Locate the cell with the specified text and output its (X, Y) center coordinate. 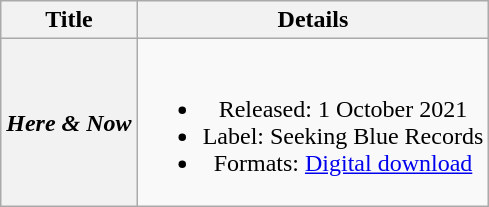
Released: 1 October 2021Label: Seeking Blue RecordsFormats: Digital download (313, 122)
Title (69, 20)
Here & Now (69, 122)
Details (313, 20)
